Detect which cell encompasses the target text, then output its [X, Y] center coordinate. 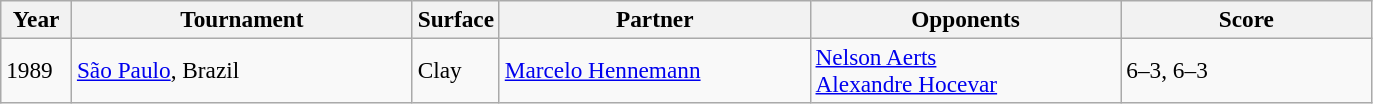
São Paulo, Brazil [242, 70]
Clay [456, 70]
Surface [456, 19]
Marcelo Hennemann [654, 70]
Score [1246, 19]
1989 [36, 70]
6–3, 6–3 [1246, 70]
Nelson Aerts Alexandre Hocevar [966, 70]
Year [36, 19]
Tournament [242, 19]
Partner [654, 19]
Opponents [966, 19]
